Detect which cell encompasses the target text, then output its (X, Y) center coordinate. 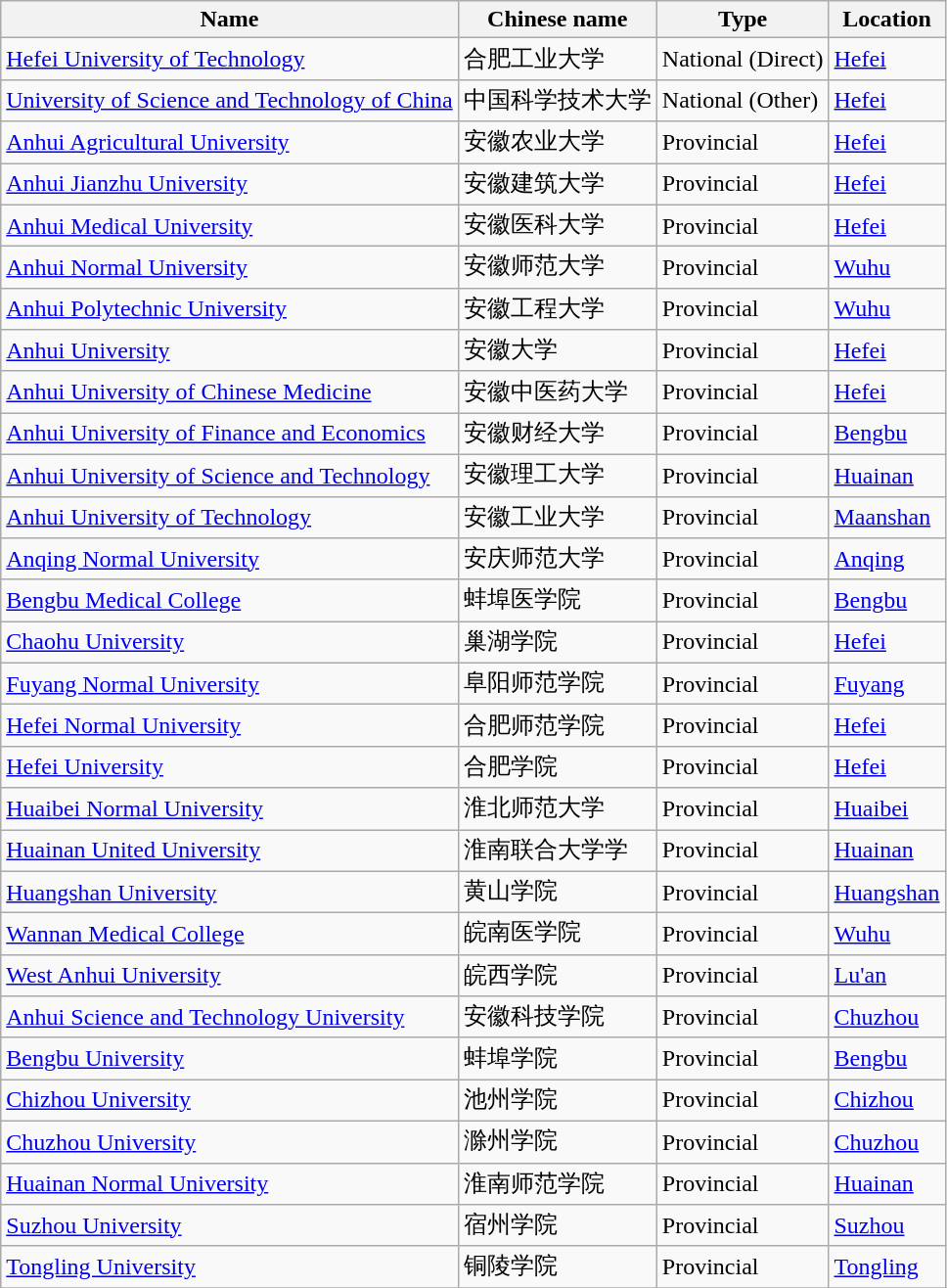
蚌埠学院 (558, 1059)
安徽中医药大学 (558, 391)
安徽师范大学 (558, 268)
安徽工程大学 (558, 309)
Chinese name (558, 20)
Suzhou (886, 1225)
Huaibei (886, 808)
淮北师范大学 (558, 808)
皖南医学院 (558, 934)
滁州学院 (558, 1141)
Suzhou University (230, 1225)
Hefei University of Technology (230, 59)
Maanshan (886, 517)
Bengbu University (230, 1059)
Hefei University (230, 767)
合肥学院 (558, 767)
Huainan Normal University (230, 1184)
安徽建筑大学 (558, 184)
淮南师范学院 (558, 1184)
安徽科技学院 (558, 1018)
Hefei Normal University (230, 726)
Fuyang (886, 683)
Anhui Polytechnic University (230, 309)
安徽工业大学 (558, 517)
Anhui University of Chinese Medicine (230, 391)
安徽财经大学 (558, 435)
池州学院 (558, 1100)
Chizhou (886, 1100)
National (Direct) (743, 59)
Lu'an (886, 975)
Huangshan University (230, 893)
Fuyang Normal University (230, 683)
University of Science and Technology of China (230, 100)
淮南联合大学学 (558, 851)
Bengbu Medical College (230, 601)
Anqing Normal University (230, 560)
蚌埠医学院 (558, 601)
Name (230, 20)
National (Other) (743, 100)
Anhui Jianzhu University (230, 184)
Location (886, 20)
Anhui Normal University (230, 268)
安庆师范大学 (558, 560)
Anhui University (230, 350)
Type (743, 20)
Tongling University (230, 1266)
Wannan Medical College (230, 934)
合肥工业大学 (558, 59)
宿州学院 (558, 1225)
Anhui University of Technology (230, 517)
West Anhui University (230, 975)
Anhui University of Finance and Economics (230, 435)
黄山学院 (558, 893)
安徽理工大学 (558, 476)
Anqing (886, 560)
中国科学技术大学 (558, 100)
安徽医科大学 (558, 225)
阜阳师范学院 (558, 683)
Anhui Science and Technology University (230, 1018)
安徽农业大学 (558, 143)
Huainan United University (230, 851)
铜陵学院 (558, 1266)
Tongling (886, 1266)
Huangshan (886, 893)
合肥师范学院 (558, 726)
Anhui Medical University (230, 225)
皖西学院 (558, 975)
Chizhou University (230, 1100)
安徽大学 (558, 350)
Anhui Agricultural University (230, 143)
Chaohu University (230, 642)
Chuzhou University (230, 1141)
Huaibei Normal University (230, 808)
巢湖学院 (558, 642)
Anhui University of Science and Technology (230, 476)
